Output the [X, Y] coordinate of the center of the cell containing the given text.  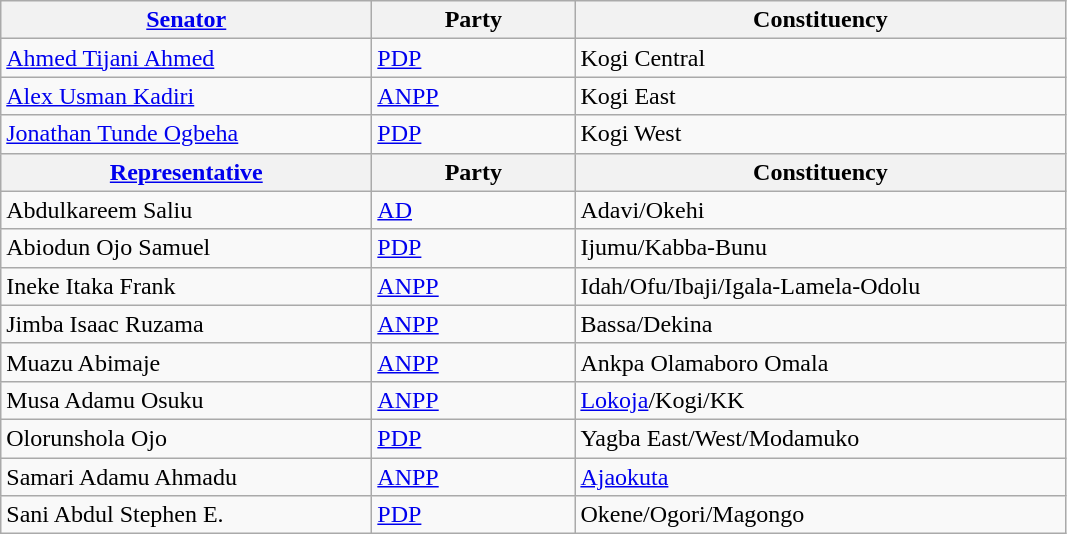
Kogi West [820, 134]
Kogi Central [820, 58]
AD [474, 210]
Lokoja/Kogi/KK [820, 400]
Abdulkareem Saliu [186, 210]
Ahmed Tijani Ahmed [186, 58]
Jonathan Tunde Ogbeha [186, 134]
Ijumu/Kabba-Bunu [820, 248]
Olorunshola Ojo [186, 438]
Idah/Ofu/Ibaji/Igala-Lamela-Odolu [820, 286]
Samari Adamu Ahmadu [186, 477]
Alex Usman Kadiri [186, 96]
Yagba East/West/Modamuko [820, 438]
Okene/Ogori/Magongo [820, 515]
Bassa/Dekina [820, 324]
Senator [186, 20]
Abiodun Ojo Samuel [186, 248]
Kogi East [820, 96]
Ajaokuta [820, 477]
Ankpa Olamaboro Omala [820, 362]
Muazu Abimaje [186, 362]
Sani Abdul Stephen E. [186, 515]
Ineke Itaka Frank [186, 286]
Representative [186, 172]
Jimba Isaac Ruzama [186, 324]
Adavi/Okehi [820, 210]
Musa Adamu Osuku [186, 400]
